Search for the cell housing the specified text and yield its (x, y) center coordinate. 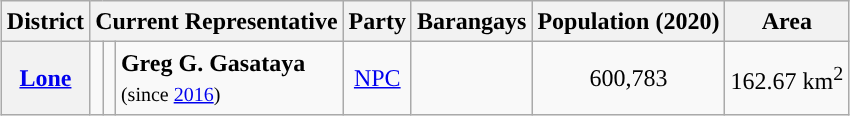
162.67 km2 (787, 78)
Barangays (471, 22)
600,783 (628, 78)
Greg G. Gasataya (since 2016) (229, 78)
Area (787, 22)
District (45, 22)
Lone (45, 78)
Current Representative (216, 22)
Population (2020) (628, 22)
NPC (377, 78)
Party (377, 22)
